Pinpoint the cell where the given text exists, returning its [x, y] midpoint coordinate. 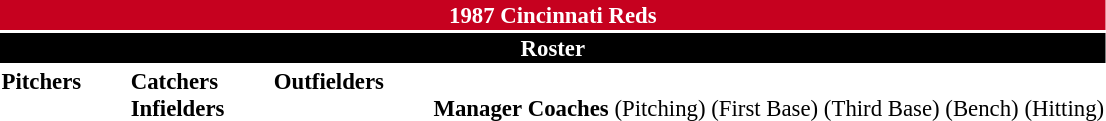
Roster [553, 48]
1987 Cincinnati Reds [553, 15]
